From the cell containing the given text, extract its center point as [X, Y] coordinate. 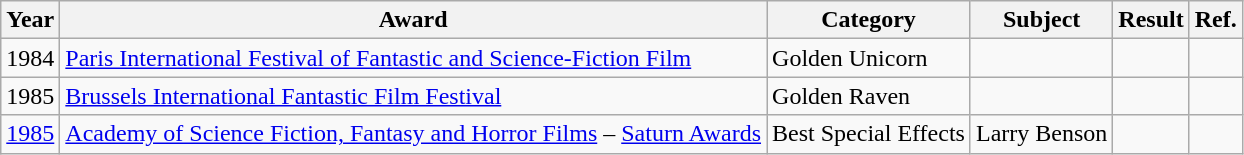
Larry Benson [1041, 134]
Best Special Effects [869, 134]
Golden Raven [869, 96]
Paris International Festival of Fantastic and Science-Fiction Film [414, 58]
Year [30, 20]
Golden Unicorn [869, 58]
Ref. [1216, 20]
Result [1151, 20]
Award [414, 20]
Category [869, 20]
Academy of Science Fiction, Fantasy and Horror Films – Saturn Awards [414, 134]
Subject [1041, 20]
Brussels International Fantastic Film Festival [414, 96]
1984 [30, 58]
